Pinpoint the cell where the given text exists, returning its (X, Y) midpoint coordinate. 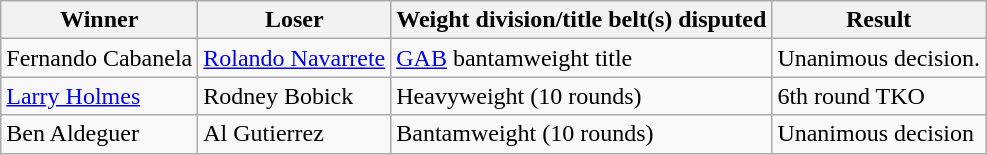
Loser (294, 20)
6th round TKO (879, 96)
Unanimous decision. (879, 58)
Rolando Navarrete (294, 58)
Al Gutierrez (294, 134)
Ben Aldeguer (100, 134)
Weight division/title belt(s) disputed (582, 20)
Bantamweight (10 rounds) (582, 134)
Result (879, 20)
Winner (100, 20)
Unanimous decision (879, 134)
Heavyweight (10 rounds) (582, 96)
GAB bantamweight title (582, 58)
Rodney Bobick (294, 96)
Fernando Cabanela (100, 58)
Larry Holmes (100, 96)
